Return [x, y] of the center of cell containing provided text 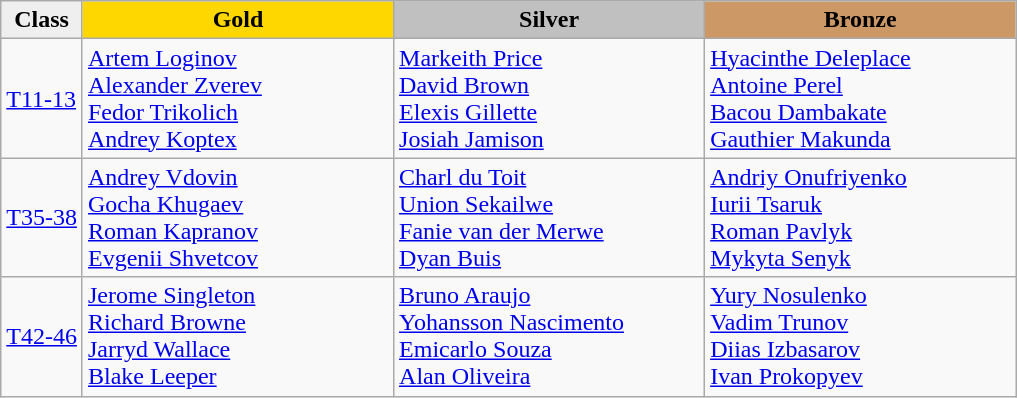
T35-38 [42, 218]
Jerome SingletonRichard BrowneJarryd WallaceBlake Leeper [238, 336]
Yury NosulenkoVadim TrunovDiias IzbasarovIvan Prokopyev [860, 336]
Class [42, 20]
Silver [550, 20]
T11-13 [42, 98]
Artem LoginovAlexander ZverevFedor TrikolichAndrey Koptex [238, 98]
Andrey VdovinGocha KhugaevRoman KapranovEvgenii Shvetcov [238, 218]
Bruno AraujoYohansson NascimentoEmicarlo SouzaAlan Oliveira [550, 336]
T42-46 [42, 336]
Andriy OnufriyenkoIurii TsarukRoman PavlykMykyta Senyk [860, 218]
Markeith PriceDavid BrownElexis GilletteJosiah Jamison [550, 98]
Gold [238, 20]
Hyacinthe DeleplaceAntoine PerelBacou DambakateGauthier Makunda [860, 98]
Charl du ToitUnion SekailweFanie van der MerweDyan Buis [550, 218]
Bronze [860, 20]
